Return (X, Y) of the center of cell containing provided text 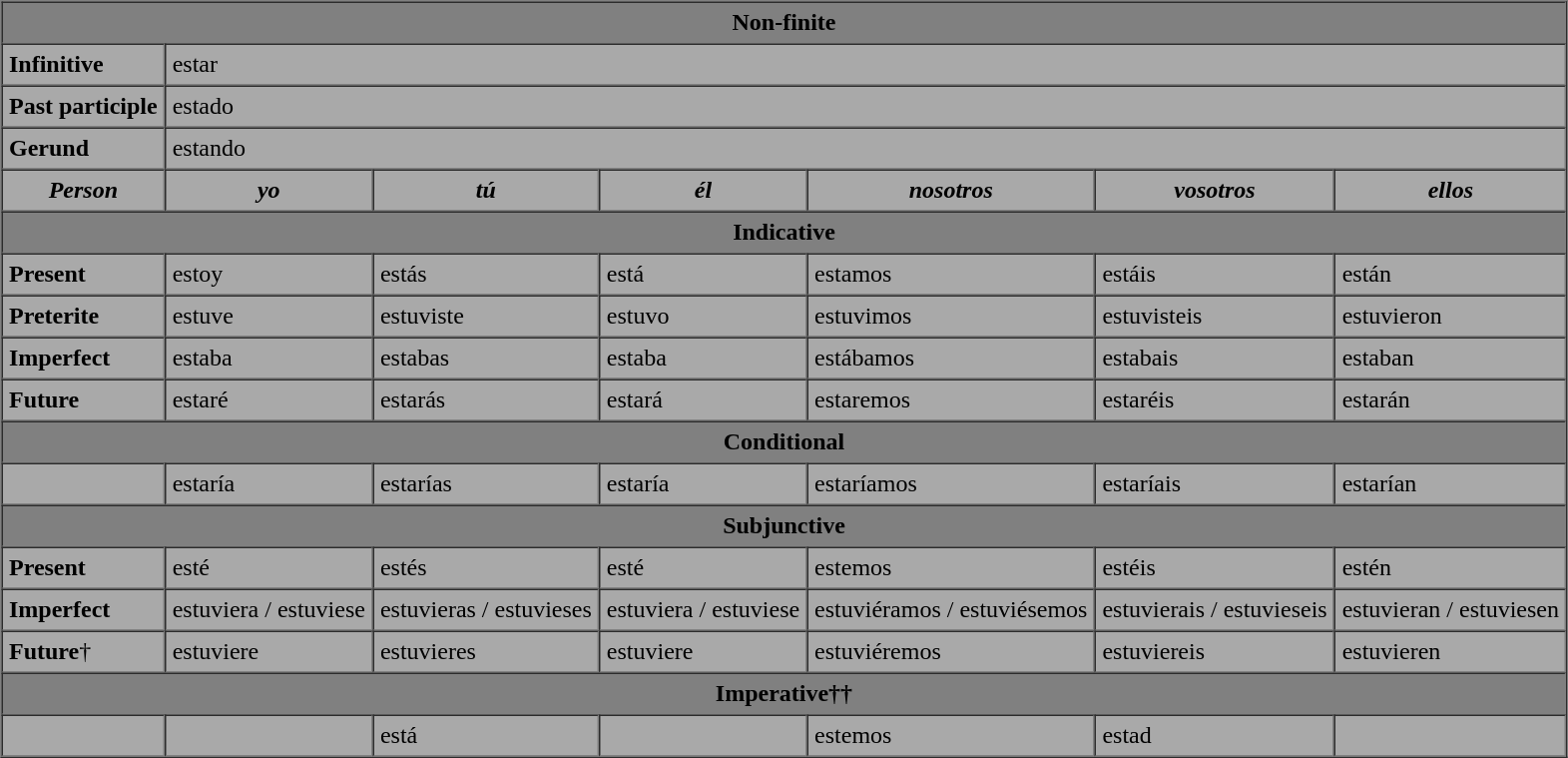
estabas (485, 359)
estábamos (951, 359)
estuvo (703, 317)
estarán (1450, 400)
estando (865, 149)
estaríais (1215, 484)
estuviéremos (951, 652)
estuvieras / estuvieses (485, 610)
Future (84, 400)
estuviéramos / estuviésemos (951, 610)
estaban (1450, 359)
estáis (1215, 275)
estaré (268, 400)
estuvieres (485, 652)
estuvierais / estuvieseis (1215, 610)
estarás (485, 400)
estés (485, 568)
estéis (1215, 568)
estuviste (485, 317)
estuvisteis (1215, 317)
estuvieran / estuviesen (1450, 610)
estuviereis (1215, 652)
estaréis (1215, 400)
Past participle (84, 107)
estuvimos (951, 317)
Conditional (784, 442)
estarían (1450, 484)
estaremos (951, 400)
Infinitive (84, 65)
nosotros (951, 191)
estará (703, 400)
estén (1450, 568)
ellos (1450, 191)
estado (865, 107)
estaríamos (951, 484)
Future† (84, 652)
Imperative†† (784, 694)
Indicative (784, 233)
Subjunctive (784, 526)
estarías (485, 484)
estamos (951, 275)
estabais (1215, 359)
yo (268, 191)
estuvieron (1450, 317)
estoy (268, 275)
Gerund (84, 149)
Preterite (84, 317)
estás (485, 275)
tú (485, 191)
él (703, 191)
están (1450, 275)
estar (865, 65)
estuve (268, 317)
Non-finite (784, 23)
estuvieren (1450, 652)
estad (1215, 736)
vosotros (1215, 191)
Person (84, 191)
